From the cell containing the given text, extract its center point as [X, Y] coordinate. 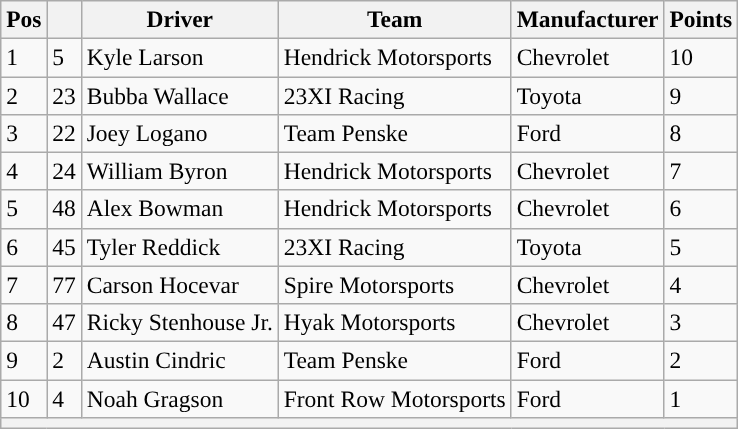
Manufacturer [588, 19]
Points [701, 19]
Team [394, 19]
Hyak Motorsports [394, 322]
24 [64, 171]
23 [64, 95]
Kyle Larson [180, 57]
Pos [24, 19]
Spire Motorsports [394, 285]
77 [64, 285]
47 [64, 322]
Driver [180, 19]
Joey Logano [180, 133]
Front Row Motorsports [394, 398]
Ricky Stenhouse Jr. [180, 322]
22 [64, 133]
Austin Cindric [180, 360]
Tyler Reddick [180, 247]
45 [64, 247]
William Byron [180, 171]
Noah Gragson [180, 398]
Alex Bowman [180, 209]
Bubba Wallace [180, 95]
Carson Hocevar [180, 285]
48 [64, 209]
